From the cell containing the given text, extract its center point as [x, y] coordinate. 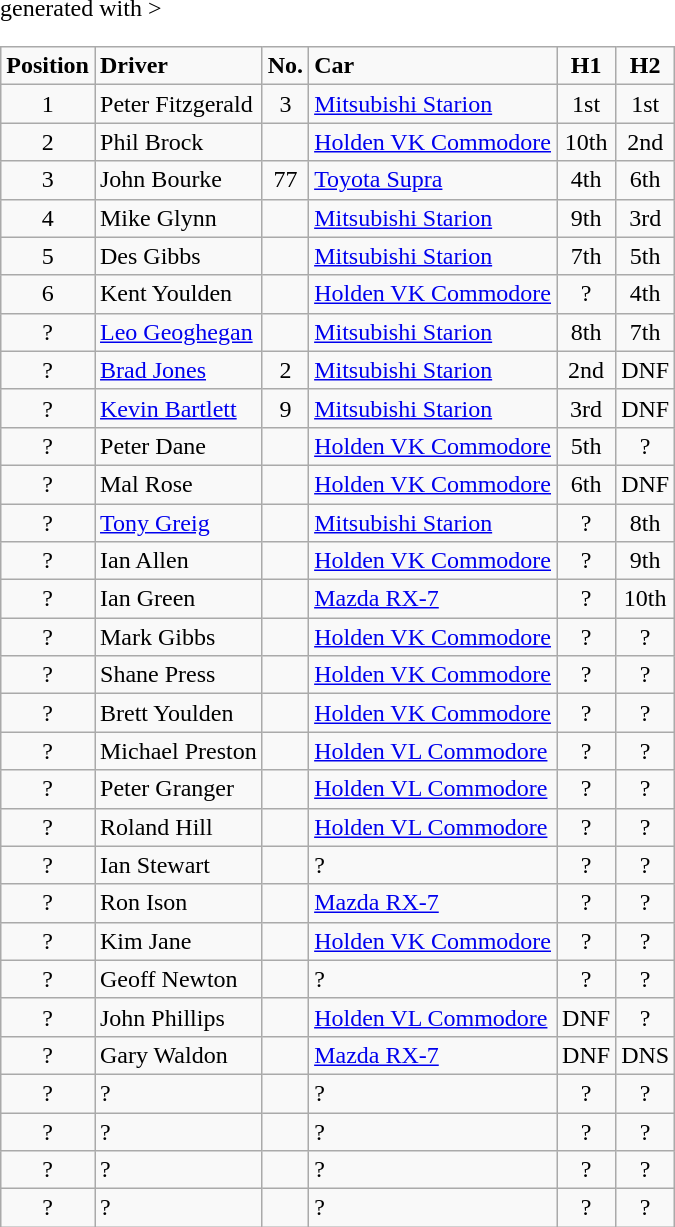
John Phillips [178, 1017]
Ian Allen [178, 561]
Michael Preston [178, 751]
9 [285, 408]
Kim Jane [178, 941]
DNS [646, 1055]
Gary Waldon [178, 1055]
Mark Gibbs [178, 637]
Roland Hill [178, 827]
Phil Brock [178, 142]
Peter Fitzgerald [178, 104]
77 [285, 180]
Position [48, 66]
6 [48, 294]
John Bourke [178, 180]
Ron Ison [178, 903]
H2 [646, 66]
Car [433, 66]
Tony Greig [178, 523]
Shane Press [178, 675]
Mal Rose [178, 484]
Ian Stewart [178, 865]
Kevin Bartlett [178, 408]
Geoff Newton [178, 979]
Des Gibbs [178, 256]
1 [48, 104]
Kent Youlden [178, 294]
Peter Granger [178, 789]
5 [48, 256]
Toyota Supra [433, 180]
Ian Green [178, 599]
Brad Jones [178, 370]
Leo Geoghegan [178, 332]
4 [48, 218]
No. [285, 66]
Driver [178, 66]
Peter Dane [178, 446]
Mike Glynn [178, 218]
Brett Youlden [178, 713]
H1 [586, 66]
